Scan for the cell matching the given text and deliver its [X, Y] coordinate at center. 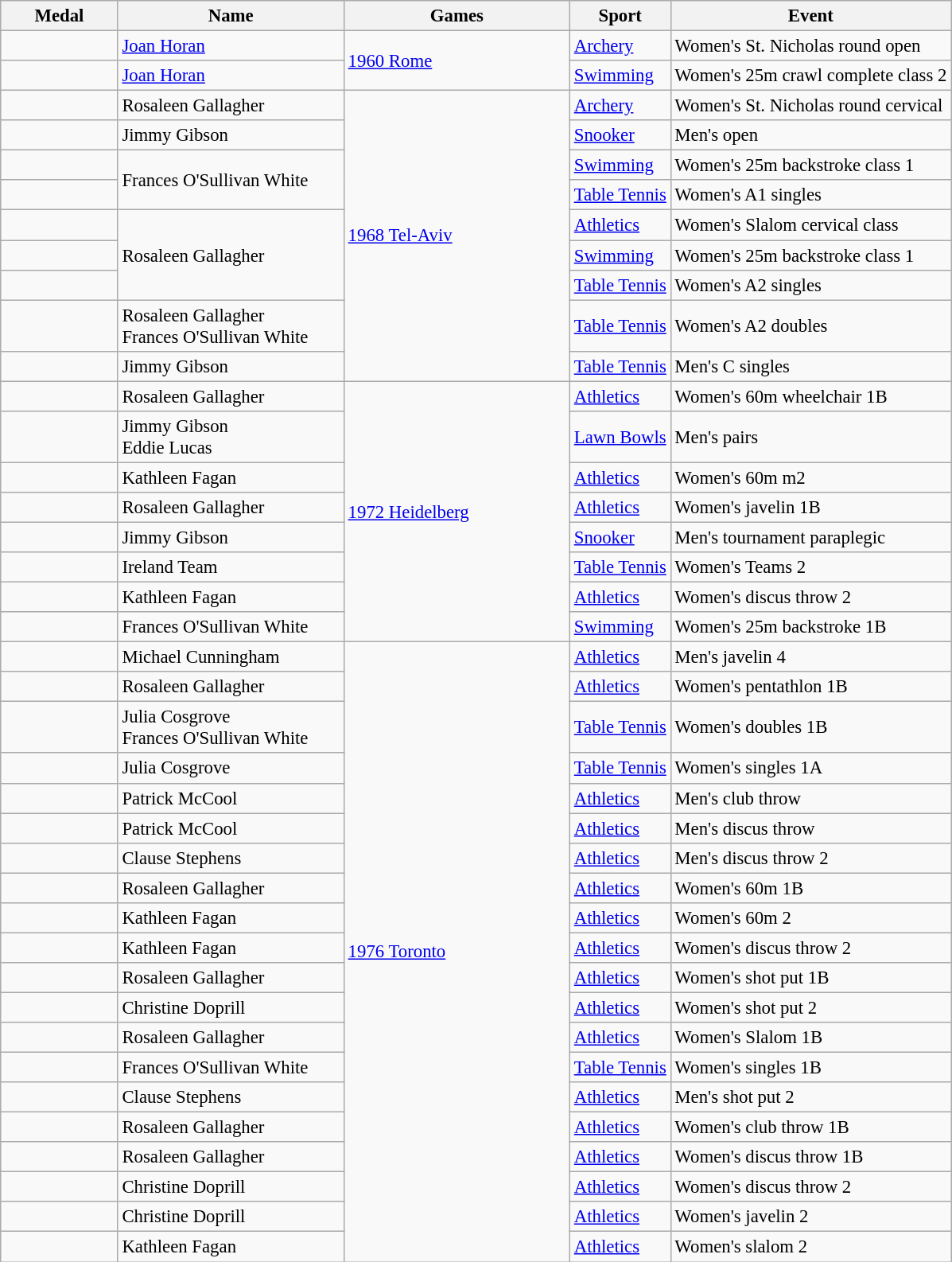
Men's tournament paraplegic [811, 537]
Rosaleen Gallagher Frances O'Sullivan White [231, 326]
Women's St. Nicholas round open [811, 46]
Women's 60m 2 [811, 918]
Men's club throw [811, 798]
1960 Rome [457, 60]
Women's Slalom cervical class [811, 225]
Women's javelin 2 [811, 1217]
Julia Cosgrove [231, 769]
Women's 25m crawl complete class 2 [811, 76]
Lawn Bowls [620, 438]
Women's shot put 1B [811, 978]
Women's A1 singles [811, 195]
Men's discus throw [811, 828]
Men's open [811, 135]
Jimmy Gibson Eddie Lucas [231, 438]
Michael Cunningham [231, 657]
Name [231, 16]
Women's 60m 1B [811, 888]
Women's club throw 1B [811, 1128]
Women's 25m backstroke 1B [811, 627]
Women's 60m wheelchair 1B [811, 396]
Men's pairs [811, 438]
Women's slalom 2 [811, 1247]
Women's 60m m2 [811, 477]
Event [811, 16]
1976 Toronto [457, 952]
Women's shot put 2 [811, 1007]
Julia Cosgrove Frances O'Sullivan White [231, 727]
Women's St. Nicholas round cervical [811, 106]
Men's C singles [811, 366]
Ireland Team [231, 567]
Women's Slalom 1B [811, 1038]
Women's singles 1A [811, 769]
Women's A2 doubles [811, 326]
Games [457, 16]
Women's javelin 1B [811, 508]
Medal [59, 16]
Women's A2 singles [811, 285]
Women's discus throw 1B [811, 1157]
Women's pentathlon 1B [811, 687]
Women's doubles 1B [811, 727]
1972 Heidelberg [457, 512]
1968 Tel-Aviv [457, 236]
Women's singles 1B [811, 1068]
Women's Teams 2 [811, 567]
Men's discus throw 2 [811, 858]
Men's shot put 2 [811, 1097]
Sport [620, 16]
Men's javelin 4 [811, 657]
